Return (X, Y) of the center of cell containing provided text 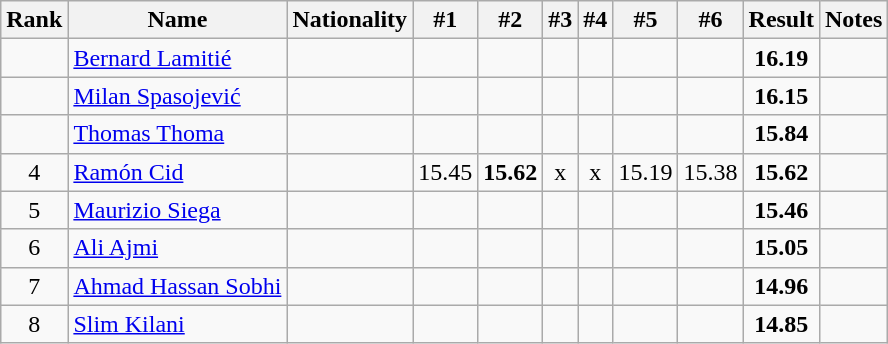
7 (34, 286)
5 (34, 210)
Name (178, 20)
#5 (646, 20)
Milan Spasojević (178, 96)
Nationality (350, 20)
Result (781, 20)
Notes (853, 20)
16.15 (781, 96)
15.19 (646, 172)
Ramón Cid (178, 172)
Thomas Thoma (178, 134)
15.05 (781, 248)
Bernard Lamitié (178, 58)
6 (34, 248)
15.38 (710, 172)
#1 (446, 20)
14.85 (781, 324)
#6 (710, 20)
15.46 (781, 210)
Ali Ajmi (178, 248)
#2 (510, 20)
Ahmad Hassan Sobhi (178, 286)
Rank (34, 20)
14.96 (781, 286)
15.84 (781, 134)
15.45 (446, 172)
16.19 (781, 58)
8 (34, 324)
#3 (560, 20)
#4 (596, 20)
Maurizio Siega (178, 210)
4 (34, 172)
Slim Kilani (178, 324)
